Return the [x, y] coordinate for the center point of the cell that contains the specified text.  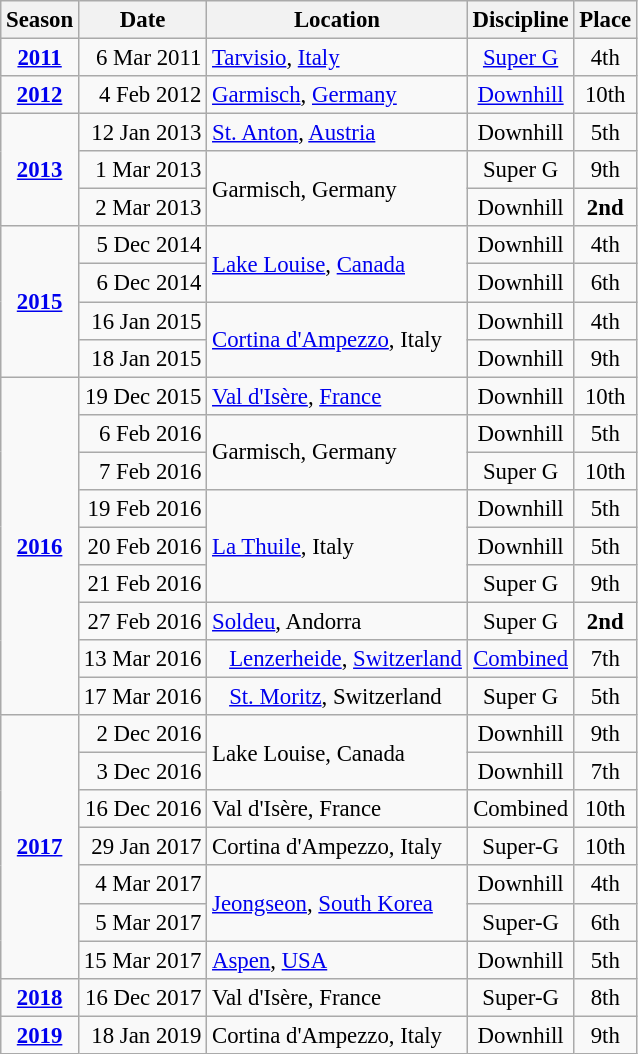
29 Jan 2017 [142, 847]
16 Dec 2016 [142, 809]
2018 [40, 997]
2013 [40, 170]
2 Mar 2013 [142, 208]
Location [337, 20]
2017 [40, 846]
2 Dec 2016 [142, 734]
5 Dec 2014 [142, 245]
27 Feb 2016 [142, 621]
16 Dec 2017 [142, 997]
St. Moritz, Switzerland [337, 697]
Date [142, 20]
Tarvisio, Italy [337, 58]
16 Jan 2015 [142, 321]
6 Dec 2014 [142, 283]
5 Mar 2017 [142, 922]
3 Dec 2016 [142, 772]
17 Mar 2016 [142, 697]
8th [605, 997]
Place [605, 20]
15 Mar 2017 [142, 960]
2015 [40, 301]
1 Mar 2013 [142, 170]
St. Anton, Austria [337, 133]
21 Feb 2016 [142, 584]
Lenzerheide, Switzerland [337, 659]
7 Feb 2016 [142, 471]
2016 [40, 546]
Aspen, USA [337, 960]
20 Feb 2016 [142, 546]
2019 [40, 1035]
18 Jan 2015 [142, 358]
19 Dec 2015 [142, 396]
6 Mar 2011 [142, 58]
Discipline [520, 20]
La Thuile, Italy [337, 546]
19 Feb 2016 [142, 509]
Jeongseon, South Korea [337, 904]
4 Feb 2012 [142, 95]
6 Feb 2016 [142, 433]
4 Mar 2017 [142, 885]
Season [40, 20]
12 Jan 2013 [142, 133]
2012 [40, 95]
18 Jan 2019 [142, 1035]
13 Mar 2016 [142, 659]
2011 [40, 58]
Soldeu, Andorra [337, 621]
